Extract the [x, y] coordinate from the center of the cell holding the provided text.  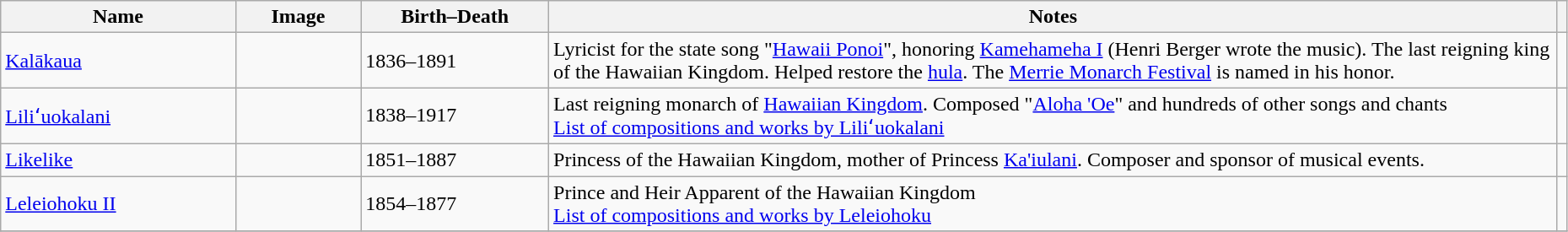
Likelike [118, 159]
1838–1917 [455, 116]
Name [118, 17]
Leleiohoku II [118, 202]
1836–1891 [455, 61]
Birth–Death [455, 17]
1851–1887 [455, 159]
Prince and Heir Apparent of the Hawaiian KingdomList of compositions and works by Leleiohoku [1053, 202]
Princess of the Hawaiian Kingdom, mother of Princess Ka'iulani. Composer and sponsor of musical events. [1053, 159]
Notes [1053, 17]
Liliʻuokalani [118, 116]
Kalākaua [118, 61]
Image [299, 17]
1854–1877 [455, 202]
